Scan for the cell matching the given text and deliver its [x, y] coordinate at center. 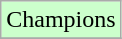
Champions [61, 20]
